Provide the [X, Y] coordinate of the cell's center where the given text is located.  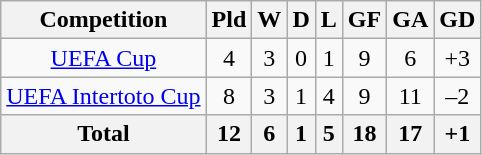
+1 [458, 134]
GA [410, 20]
L [328, 20]
Total [104, 134]
11 [410, 96]
GF [364, 20]
17 [410, 134]
UEFA Intertoto Cup [104, 96]
18 [364, 134]
–2 [458, 96]
12 [229, 134]
+3 [458, 58]
UEFA Cup [104, 58]
5 [328, 134]
0 [301, 58]
Competition [104, 20]
GD [458, 20]
8 [229, 96]
D [301, 20]
Pld [229, 20]
W [270, 20]
